Return the [x, y] coordinate for the center point of the cell that contains the specified text.  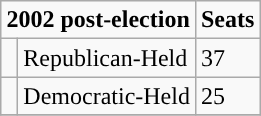
Republican-Held [107, 58]
Seats [227, 20]
25 [227, 96]
Democratic-Held [107, 96]
37 [227, 58]
2002 post-election [98, 20]
